Scan for the cell matching the given text and deliver its [X, Y] coordinate at center. 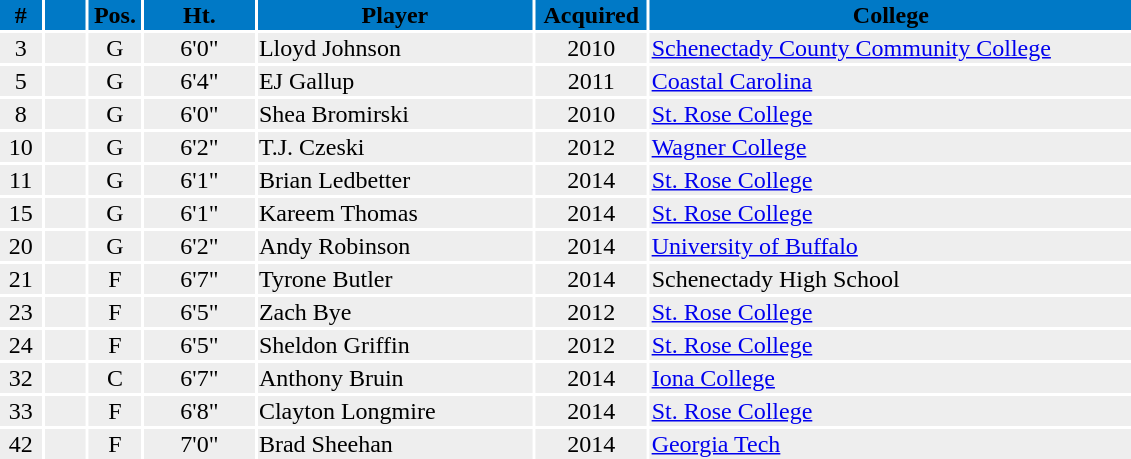
10 [20, 147]
21 [20, 279]
Tyrone Butler [394, 279]
Zach Bye [394, 312]
Ht. [199, 15]
Brian Ledbetter [394, 180]
33 [20, 411]
Shea Bromirski [394, 114]
Pos. [114, 15]
# [20, 15]
5 [20, 81]
Georgia Tech [890, 444]
Acquired [591, 15]
24 [20, 345]
Wagner College [890, 147]
Schenectady County Community College [890, 48]
3 [20, 48]
42 [20, 444]
7'0" [199, 444]
6'8" [199, 411]
Coastal Carolina [890, 81]
23 [20, 312]
20 [20, 246]
Iona College [890, 378]
EJ Gallup [394, 81]
32 [20, 378]
C [114, 378]
T.J. Czeski [394, 147]
Schenectady High School [890, 279]
College [890, 15]
Lloyd Johnson [394, 48]
Brad Sheehan [394, 444]
Anthony Bruin [394, 378]
15 [20, 213]
Kareem Thomas [394, 213]
Andy Robinson [394, 246]
11 [20, 180]
Sheldon Griffin [394, 345]
Player [394, 15]
Clayton Longmire [394, 411]
6'4" [199, 81]
8 [20, 114]
University of Buffalo [890, 246]
2011 [591, 81]
